For the text-containing cell, return its midpoint in [x, y] coordinate format. 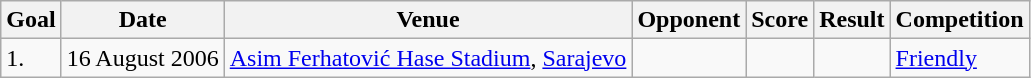
Goal [31, 20]
1. [31, 58]
Friendly [960, 58]
Competition [960, 20]
Asim Ferhatović Hase Stadium, Sarajevo [428, 58]
Venue [428, 20]
Date [142, 20]
Result [852, 20]
Score [780, 20]
16 August 2006 [142, 58]
Opponent [689, 20]
